Return (x, y) of the center of cell containing provided text 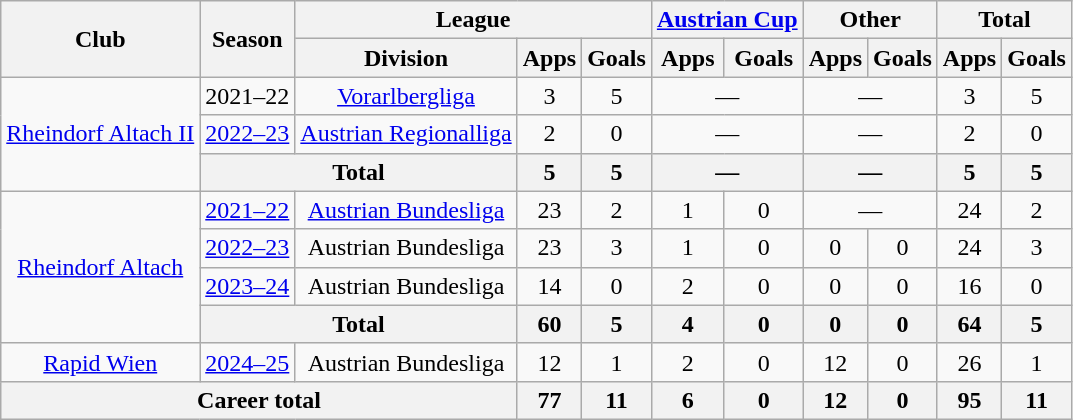
Division (406, 58)
4 (688, 324)
Austrian Cup (727, 20)
6 (688, 400)
Rapid Wien (100, 362)
60 (549, 324)
14 (549, 286)
77 (549, 400)
2024–25 (248, 362)
26 (969, 362)
16 (969, 286)
Club (100, 39)
Rheindorf Altach II (100, 134)
64 (969, 324)
2023–24 (248, 286)
Other (870, 20)
95 (969, 400)
Season (248, 39)
League (474, 20)
Vorarlbergliga (406, 96)
Rheindorf Altach (100, 267)
Austrian Regionalliga (406, 134)
Career total (259, 400)
